Identify which cell holds the provided text, then report its (X, Y) central coordinate. 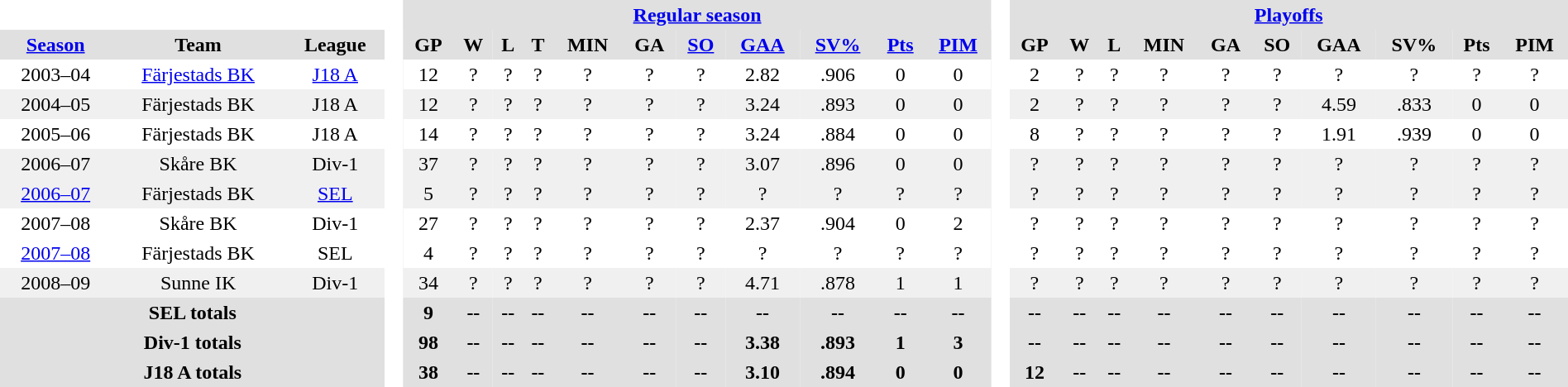
.896 (838, 164)
2004–05 (55, 104)
Sunne IK (198, 283)
.833 (1414, 104)
38 (428, 372)
2005–06 (55, 134)
Div-1 totals (193, 342)
3.38 (762, 342)
3 (958, 342)
Team (198, 45)
.906 (838, 74)
.884 (838, 134)
5 (428, 193)
.894 (838, 372)
Playoffs (1288, 15)
League (336, 45)
.878 (838, 283)
4.59 (1339, 104)
3.10 (762, 372)
T (538, 45)
4 (428, 253)
Season (55, 45)
.939 (1414, 134)
Regular season (696, 15)
1.91 (1339, 134)
34 (428, 283)
14 (428, 134)
98 (428, 342)
2.82 (762, 74)
37 (428, 164)
2003–04 (55, 74)
SEL totals (193, 313)
4.71 (762, 283)
3.07 (762, 164)
9 (428, 313)
2008–09 (55, 283)
27 (428, 223)
.904 (838, 223)
8 (1034, 134)
J18 A totals (193, 372)
2.37 (762, 223)
